Locate the cell with the specified text and output its (x, y) center coordinate. 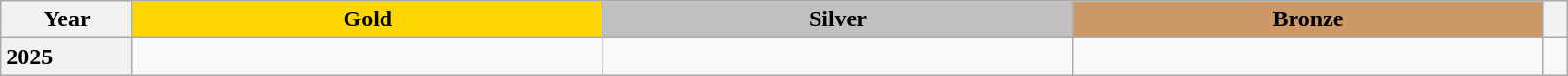
Silver (837, 19)
Bronze (1308, 19)
Gold (368, 19)
Year (67, 19)
2025 (67, 57)
